Scan for the cell matching the given text and deliver its [X, Y] coordinate at center. 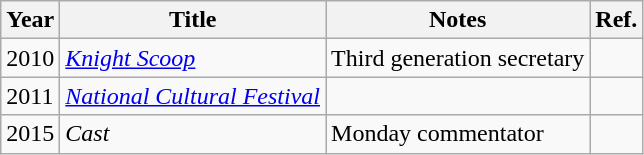
Knight Scoop [193, 58]
Ref. [616, 20]
Cast [193, 134]
2011 [30, 96]
Year [30, 20]
2010 [30, 58]
2015 [30, 134]
Title [193, 20]
National Cultural Festival [193, 96]
Notes [458, 20]
Third generation secretary [458, 58]
Monday commentator [458, 134]
